Pinpoint the cell where the given text exists, returning its [x, y] midpoint coordinate. 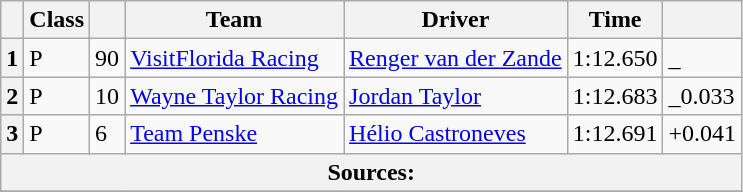
+0.041 [702, 134]
Wayne Taylor Racing [234, 96]
VisitFlorida Racing [234, 58]
_ [702, 58]
90 [108, 58]
1 [12, 58]
1:12.650 [615, 58]
Team Penske [234, 134]
Renger van der Zande [456, 58]
2 [12, 96]
Sources: [372, 172]
6 [108, 134]
10 [108, 96]
Time [615, 20]
Hélio Castroneves [456, 134]
1:12.691 [615, 134]
_0.033 [702, 96]
3 [12, 134]
Jordan Taylor [456, 96]
Team [234, 20]
Driver [456, 20]
Class [57, 20]
1:12.683 [615, 96]
